Output the (x, y) coordinate of the center of the cell containing the given text.  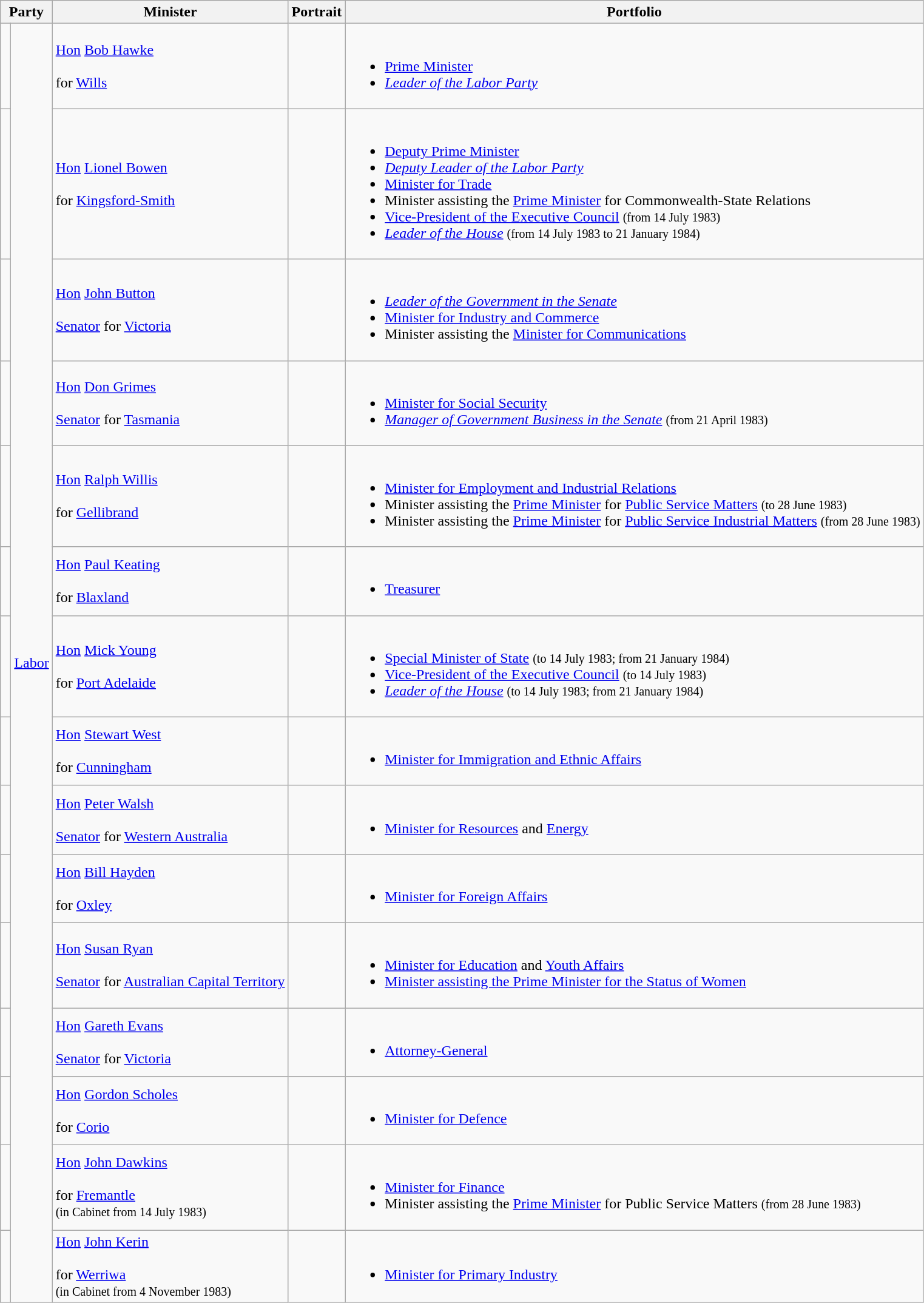
Minister for Social SecurityManager of Government Business in the Senate (from 21 April 1983) (635, 403)
Hon Peter Walsh Senator for Western Australia (170, 819)
Hon Lionel Bowen for Kingsford-Smith (170, 184)
Minister for Defence (635, 1111)
Prime MinisterLeader of the Labor Party (635, 66)
Hon Bill Hayden for Oxley (170, 888)
Minister for FinanceMinister assisting the Prime Minister for Public Service Matters (from 28 June 1983) (635, 1188)
Party (27, 12)
Portrait (317, 12)
Minister for Primary Industry (635, 1266)
Hon Mick Young for Port Adelaide (170, 666)
Treasurer (635, 581)
Minister for Resources and Energy (635, 819)
Hon Susan Ryan Senator for Australian Capital Territory (170, 965)
Minister (170, 12)
Portfolio (635, 12)
Minister for Education and Youth AffairsMinister assisting the Prime Minister for the Status of Women (635, 965)
Minister for Immigration and Ethnic Affairs (635, 751)
Labor (32, 663)
Hon Ralph Willis for Gellibrand (170, 496)
Hon Paul Keating for Blaxland (170, 581)
Attorney-General (635, 1041)
Hon John Button Senator for Victoria (170, 310)
Hon Stewart West for Cunningham (170, 751)
Hon Gareth Evans Senator for Victoria (170, 1041)
Leader of the Government in the SenateMinister for Industry and CommerceMinister assisting the Minister for Communications (635, 310)
Hon Gordon Scholes for Corio (170, 1111)
Minister for Foreign Affairs (635, 888)
Hon Don Grimes Senator for Tasmania (170, 403)
Hon Bob Hawke for Wills (170, 66)
Hon John Kerin for Werriwa (in Cabinet from 4 November 1983) (170, 1266)
Hon John Dawkins for Fremantle (in Cabinet from 14 July 1983) (170, 1188)
